Capture the cell that displays the provided text and extract its [x, y] central coordinate. 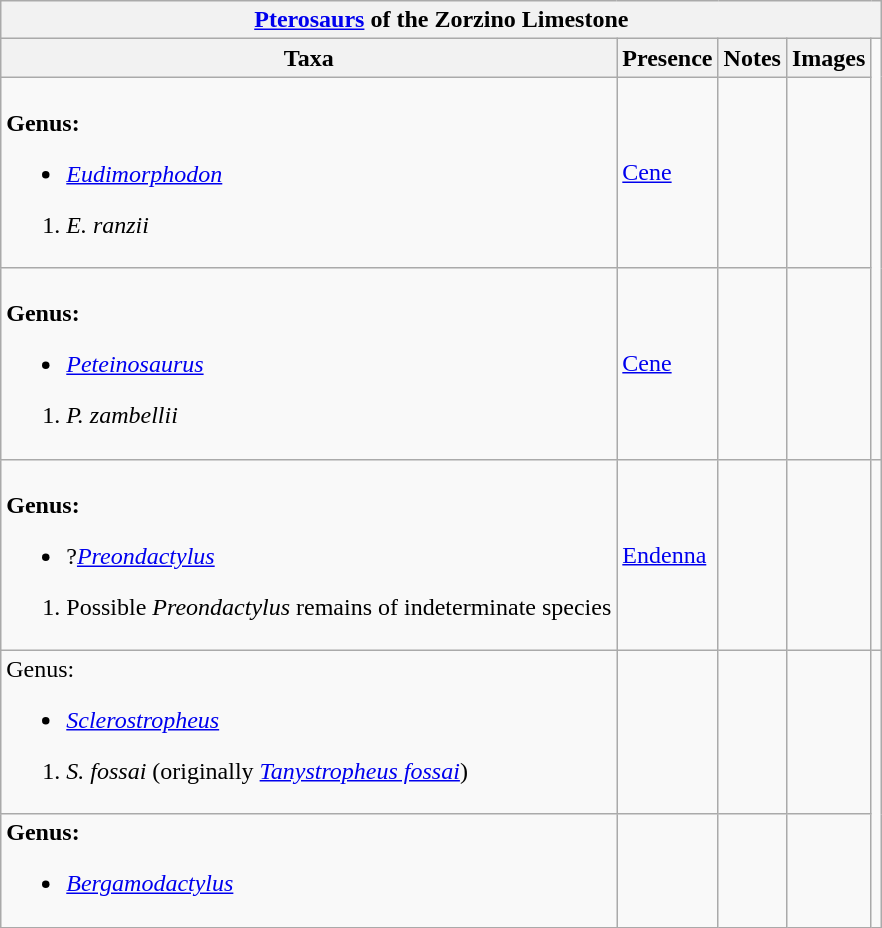
Genus:SclerostropheusS. fossai (originally Tanystropheus fossai) [309, 732]
Images [828, 58]
Genus:PeteinosaurusP. zambellii [309, 364]
Pterosaurs of the Zorzino Limestone [442, 20]
Notes [752, 58]
Genus:Bergamodactylus [309, 870]
Genus:?PreondactylusPossible Preondactylus remains of indeterminate species [309, 554]
Endenna [668, 554]
Genus:EudimorphodonE. ranzii [309, 172]
Taxa [309, 58]
Presence [668, 58]
